Return the (x, y) coordinate for the center point of the cell that contains the specified text.  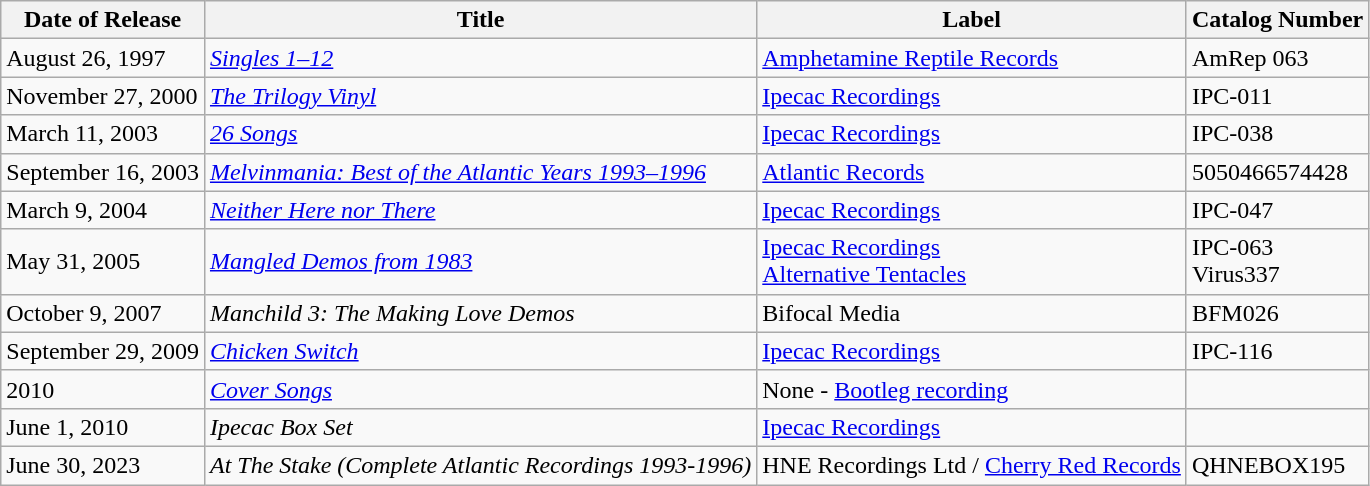
May 31, 2005 (103, 262)
26 Songs (480, 134)
IPC-038 (1277, 134)
Ipecac Box Set (480, 427)
Cover Songs (480, 389)
Title (480, 20)
June 30, 2023 (103, 465)
September 16, 2003 (103, 172)
Melvinmania: Best of the Atlantic Years 1993–1996 (480, 172)
Chicken Switch (480, 351)
IPC-116 (1277, 351)
Bifocal Media (972, 313)
Date of Release (103, 20)
Singles 1–12 (480, 58)
October 9, 2007 (103, 313)
March 9, 2004 (103, 210)
March 11, 2003 (103, 134)
BFM026 (1277, 313)
IPC-047 (1277, 210)
None - Bootleg recording (972, 389)
Mangled Demos from 1983 (480, 262)
AmRep 063 (1277, 58)
Neither Here nor There (480, 210)
June 1, 2010 (103, 427)
Manchild 3: The Making Love Demos (480, 313)
5050466574428 (1277, 172)
HNE Recordings Ltd / Cherry Red Records (972, 465)
The Trilogy Vinyl (480, 96)
Label (972, 20)
QHNEBOX195 (1277, 465)
IPC-011 (1277, 96)
Catalog Number (1277, 20)
IPC-063Virus337 (1277, 262)
November 27, 2000 (103, 96)
At The Stake (Complete Atlantic Recordings 1993-1996) (480, 465)
August 26, 1997 (103, 58)
2010 (103, 389)
September 29, 2009 (103, 351)
Amphetamine Reptile Records (972, 58)
Atlantic Records (972, 172)
Ipecac RecordingsAlternative Tentacles (972, 262)
